Locate the cell with the specified text and output its [X, Y] center coordinate. 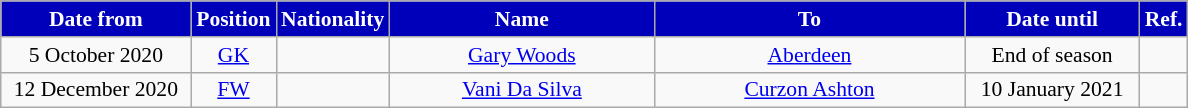
10 January 2021 [1052, 90]
FW [234, 90]
Curzon Ashton [809, 90]
End of season [1052, 55]
Aberdeen [809, 55]
5 October 2020 [96, 55]
Ref. [1164, 19]
To [809, 19]
Vani Da Silva [522, 90]
Gary Woods [522, 55]
Date until [1052, 19]
Name [522, 19]
Nationality [332, 19]
GK [234, 55]
Position [234, 19]
Date from [96, 19]
12 December 2020 [96, 90]
